Return the [X, Y] coordinate for the center point of the cell that contains the specified text.  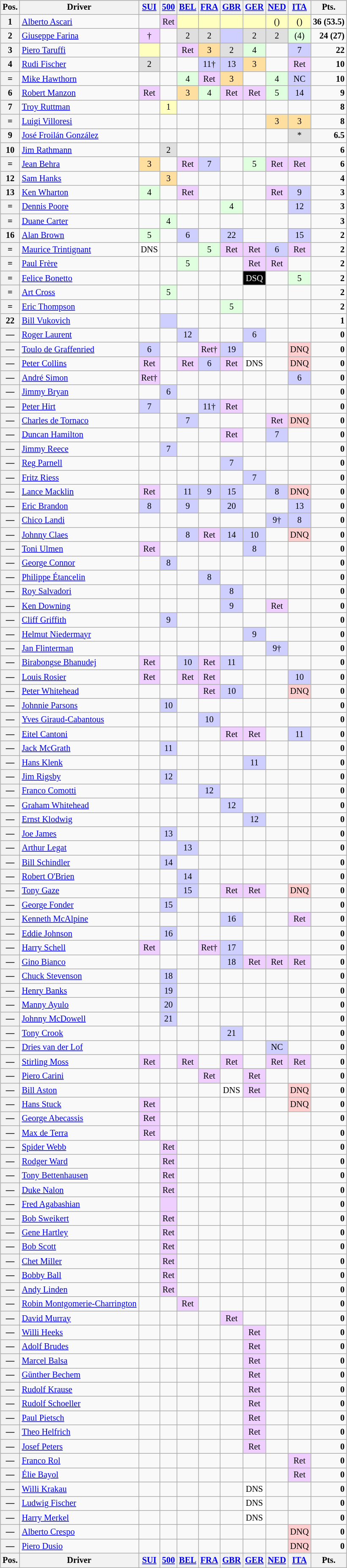
Paul Pietsch [80, 1418]
Birabongse Bhanudej [80, 663]
Robin Montgomerie-Charrington [80, 1304]
Harry Merkel [80, 1518]
Ken Wharton [80, 193]
Toni Ulmen [80, 549]
Jimmy Bryan [80, 392]
Jimmy Reece [80, 449]
Maurice Trintignant [80, 250]
Paul Frère [80, 264]
Art Cross [80, 293]
Charles de Tornaco [80, 421]
Sam Hanks [80, 179]
Lance Macklin [80, 492]
Toulo de Graffenried [80, 349]
Philippe Étancelin [80, 577]
Bob Scott [80, 1247]
Eitel Cantoni [80, 734]
Yves Giraud-Cabantous [80, 720]
Eric Brandon [80, 506]
Arthur Legat [80, 848]
David Murray [80, 1318]
17 [231, 948]
Günther Bechem [80, 1375]
Felice Bonetto [80, 278]
Ludwig Fischer [80, 1504]
Manny Ayulo [80, 1005]
Chet Miller [80, 1261]
José Froilán González [80, 136]
Louis Rosier [80, 677]
† [149, 36]
Peter Collins [80, 364]
Andy Linden [80, 1290]
Élie Bayol [80, 1475]
Robert Manzon [80, 93]
Jan Flinterman [80, 649]
Rudolf Schoeller [80, 1404]
Duncan Hamilton [80, 435]
Johnny McDowell [80, 1019]
Johnnie Parsons [80, 706]
* [300, 136]
Giuseppe Farina [80, 36]
Helmut Niedermayr [80, 635]
Hans Stuck [80, 1104]
Joe James [80, 834]
DSQ [254, 278]
George Abecassis [80, 1119]
Alberto Ascari [80, 22]
Ken Downing [80, 606]
Fritz Riess [80, 478]
Marcel Balsa [80, 1361]
Alberto Crespo [80, 1532]
Roger Laurent [80, 335]
Peter Whitehead [80, 691]
Gene Hartley [80, 1233]
Chico Landi [80, 520]
Bob Sweikert [80, 1218]
Theo Helfrich [80, 1432]
Eddie Johnson [80, 933]
Johnny Claes [80, 535]
36 (53.5) [329, 22]
Henry Banks [80, 991]
Cliff Griffith [80, 620]
Gino Bianco [80, 962]
George Fonder [80, 905]
Hans Klenk [80, 762]
Spider Webb [80, 1147]
Dennis Poore [80, 207]
Bill Aston [80, 1090]
Max de Terra [80, 1133]
Stirling Moss [80, 1062]
Tony Crook [80, 1033]
Bobby Ball [80, 1275]
Kenneth McAlpine [80, 919]
Willi Krakau [80, 1489]
Robert O'Brien [80, 877]
Alan Brown [80, 235]
Jean Behra [80, 164]
Duane Carter [80, 221]
André Simon [80, 378]
Rodger Ward [80, 1162]
Franco Rol [80, 1461]
Piero Carini [80, 1076]
Luigi Villoresi [80, 121]
Rudi Fischer [80, 64]
Peter Hirt [80, 406]
Bill Schindler [80, 862]
Reg Parnell [80, 464]
24 (27) [329, 36]
Graham Whitehead [80, 805]
Jack McGrath [80, 748]
Piero Taruffi [80, 50]
Eric Thompson [80, 306]
Roy Salvadori [80, 592]
Fred Agabashian [80, 1204]
Chuck Stevenson [80, 976]
Tony Gaze [80, 891]
Troy Ruttman [80, 107]
Mike Hawthorn [80, 79]
Josef Peters [80, 1447]
Tony Bettenhausen [80, 1176]
(4) [300, 36]
Harry Schell [80, 948]
6.5 [329, 136]
Jim Rathmann [80, 150]
George Connor [80, 563]
Piero Dusio [80, 1546]
Franco Comotti [80, 791]
Rudolf Krause [80, 1389]
Adolf Brudes [80, 1347]
Willi Heeks [80, 1333]
Duke Nalon [80, 1190]
Bill Vukovich [80, 321]
Jim Rigsby [80, 777]
Ernst Klodwig [80, 820]
Dries van der Lof [80, 1048]
